Find where the given text appears and provide that cell's center as [x, y] coordinate. 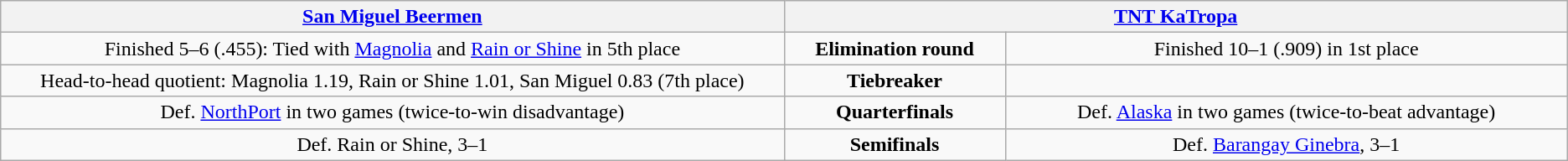
Tiebreaker [895, 80]
San Miguel Beermen [392, 17]
Def. NorthPort in two games (twice-to-win disadvantage) [392, 112]
Def. Rain or Shine, 3–1 [392, 144]
Def. Barangay Ginebra, 3–1 [1287, 144]
Elimination round [895, 49]
Finished 5–6 (.455): Tied with Magnolia and Rain or Shine in 5th place [392, 49]
Quarterfinals [895, 112]
Head-to-head quotient: Magnolia 1.19, Rain or Shine 1.01, San Miguel 0.83 (7th place) [392, 80]
Finished 10–1 (.909) in 1st place [1287, 49]
Semifinals [895, 144]
Def. Alaska in two games (twice-to-beat advantage) [1287, 112]
TNT KaTropa [1176, 17]
